Identify which cell holds the provided text, then report its [x, y] central coordinate. 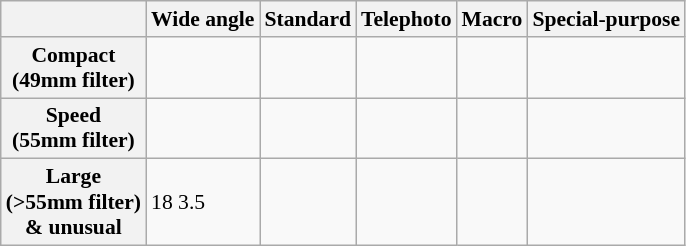
Special-purpose [606, 19]
Standard [308, 19]
Speed(55mm filter) [74, 128]
Large(>55mm filter)& unusual [74, 202]
Macro [492, 19]
Telephoto [406, 19]
Compact(49mm filter) [74, 68]
Wide angle [202, 19]
18 3.5 [202, 202]
